From the cell containing the given text, extract its center point as (X, Y) coordinate. 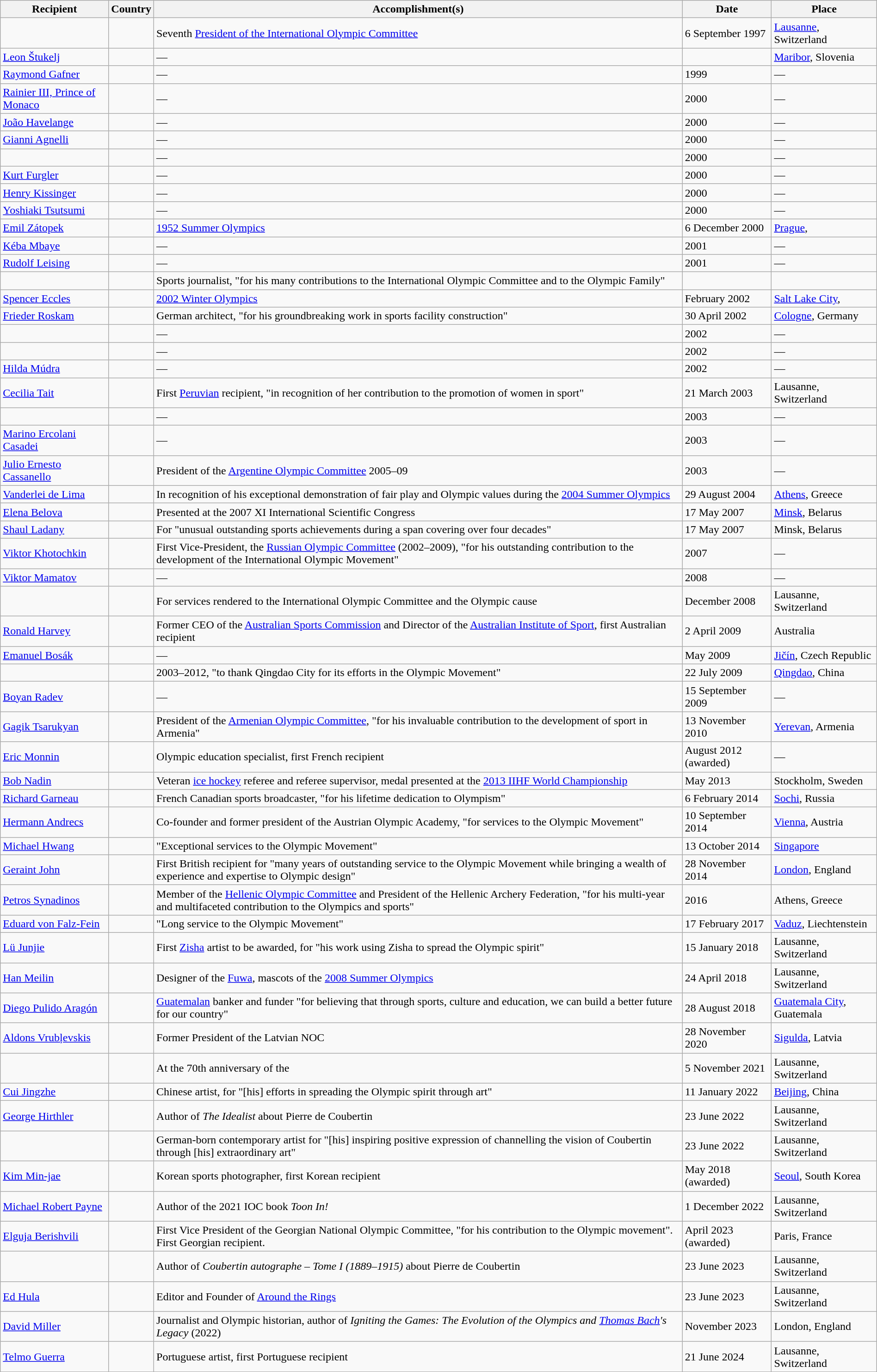
Accomplishment(s) (418, 9)
May 2009 (727, 655)
Michael Robert Payne (55, 1206)
Place (824, 9)
Presented at the 2007 XI International Scientific Congress (418, 512)
2007 (727, 553)
Geraint John (55, 870)
Author of The Idealist about Pierre de Coubertin (418, 1116)
German architect, "for his groundbreaking work in sports facility construction" (418, 316)
Salt Lake City, (824, 298)
Maribor, Slovenia (824, 57)
Sports journalist, "for his many contributions to the International Olympic Committee and to the Olympic Family" (418, 281)
Rudolf Leising (55, 263)
French Canadian sports broadcaster, "for his lifetime dedication to Olympism" (418, 798)
Boyan Radev (55, 697)
2 April 2009 (727, 631)
Paris, France (824, 1236)
Korean sports photographer, first Korean recipient (418, 1176)
Beijing, China (824, 1092)
Former President of the Latvian NOC (418, 1038)
Elena Belova (55, 512)
Hermann Andrecs (55, 822)
2016 (727, 900)
Singapore (824, 846)
In recognition of his exceptional demonstration of fair play and Olympic values during the 2004 Summer Olympics (418, 494)
Jičín, Czech Republic (824, 655)
Editor and Founder of Around the Rings (418, 1297)
Sochi, Russia (824, 798)
Kurt Furgler (55, 175)
Frieder Roskam (55, 316)
Sigulda, Latvia (824, 1038)
6 February 2014 (727, 798)
Former CEO of the Australian Sports Commission and Director of the Australian Institute of Sport, first Australian recipient (418, 631)
Raymond Gafner (55, 74)
May 2018 (awarded) (727, 1176)
2002 Winter Olympics (418, 298)
1999 (727, 74)
Guatemalan banker and funder "for believing that through sports, culture and education, we can build a better future for our country" (418, 1008)
5 November 2021 (727, 1068)
Veteran ice hockey referee and referee supervisor, medal presented at the 2013 IIHF World Championship (418, 781)
Spencer Eccles (55, 298)
Diego Pulido Aragón (55, 1008)
December 2008 (727, 602)
Elguja Berishvili (55, 1236)
Recipient (55, 9)
1952 Summer Olympics (418, 228)
Author of Coubertin autographe – Tome I (1889–1915) about Pierre de Coubertin (418, 1266)
28 November 2020 (727, 1038)
Gagik Tsarukyan (55, 726)
Emanuel Bosák (55, 655)
Qingdao, China (824, 673)
For services rendered to the International Olympic Committee and the Olympic cause (418, 602)
First Peruvian recipient, "in recognition of her contribution to the promotion of women in sport" (418, 392)
Vaduz, Liechtenstein (824, 924)
First Zisha artist to be awarded, for "his work using Zisha to spread the Olympic spirit" (418, 948)
Ronald Harvey (55, 631)
Viktor Khotochkin (55, 553)
Olympic education specialist, first French recipient (418, 757)
30 April 2002 (727, 316)
Viktor Mamatov (55, 577)
Vanderlei de Lima (55, 494)
Rainier III, Prince of Monaco (55, 98)
Bob Nadin (55, 781)
22 July 2009 (727, 673)
28 November 2014 (727, 870)
Yerevan, Armenia (824, 726)
German-born contemporary artist for "[his] inspiring positive expression of channelling the vision of Coubertin through [his] extraordinary art" (418, 1146)
15 January 2018 (727, 948)
10 September 2014 (727, 822)
6 September 1997 (727, 33)
Leon Štukelj (55, 57)
Shaul Ladany (55, 529)
Country (131, 9)
Cecilia Tait (55, 392)
Henry Kissinger (55, 192)
Ed Hula (55, 1297)
24 April 2018 (727, 977)
Stockholm, Sweden (824, 781)
17 February 2017 (727, 924)
2008 (727, 577)
Kim Min-jae (55, 1176)
Aldons Vrubļevskis (55, 1038)
President of the Argentine Olympic Committee 2005–09 (418, 470)
Michael Hwang (55, 846)
Portuguese artist, first Portuguese recipient (418, 1357)
President of the Armenian Olympic Committee, "for his invaluable contribution to the development of sport in Armenia" (418, 726)
13 October 2014 (727, 846)
Guatemala City, Guatemala (824, 1008)
Prague, (824, 228)
Cui Jingzhe (55, 1092)
28 August 2018 (727, 1008)
Petros Synadinos (55, 900)
"Long service to the Olympic Movement" (418, 924)
21 March 2003 (727, 392)
February 2002 (727, 298)
May 2013 (727, 781)
Date (727, 9)
Marino Ercolani Casadei (55, 441)
David Miller (55, 1326)
First Vice President of the Georgian National Olympic Committee, "for his contribution to the Olympic movement". First Georgian recipient. (418, 1236)
Australia (824, 631)
Hilda Múdra (55, 369)
1 December 2022 (727, 1206)
Co-founder and former president of the Austrian Olympic Academy, "for services to the Olympic Movement" (418, 822)
November 2023 (727, 1326)
Gianni Agnelli (55, 140)
Lü Junjie (55, 948)
Eric Monnin (55, 757)
Journalist and Olympic historian, author of Igniting the Games: The Evolution of the Olympics and Thomas Bach's Legacy (2022) (418, 1326)
At the 70th anniversary of the (418, 1068)
Han Meilin (55, 977)
Yoshiaki Tsutsumi (55, 210)
For "unusual outstanding sports achievements during a span covering over four decades" (418, 529)
Kéba Mbaye (55, 246)
Seoul, South Korea (824, 1176)
Author of the 2021 IOC book Toon In! (418, 1206)
Cologne, Germany (824, 316)
29 August 2004 (727, 494)
Richard Garneau (55, 798)
Chinese artist, for "[his] efforts in spreading the Olympic spirit through art" (418, 1092)
August 2012 (awarded) (727, 757)
"Exceptional services to the Olympic Movement" (418, 846)
Julio Ernesto Cassanello (55, 470)
Vienna, Austria (824, 822)
João Havelange (55, 122)
2003–2012, "to thank Qingdao City for its efforts in the Olympic Movement" (418, 673)
Designer of the Fuwa, mascots of the 2008 Summer Olympics (418, 977)
Emil Zátopek (55, 228)
April 2023 (awarded) (727, 1236)
13 November 2010 (727, 726)
Seventh President of the International Olympic Committee (418, 33)
21 June 2024 (727, 1357)
15 September 2009 (727, 697)
Telmo Guerra (55, 1357)
George Hirthler (55, 1116)
6 December 2000 (727, 228)
11 January 2022 (727, 1092)
Eduard von Falz-Fein (55, 924)
